Return [X, Y] of the center of cell containing provided text 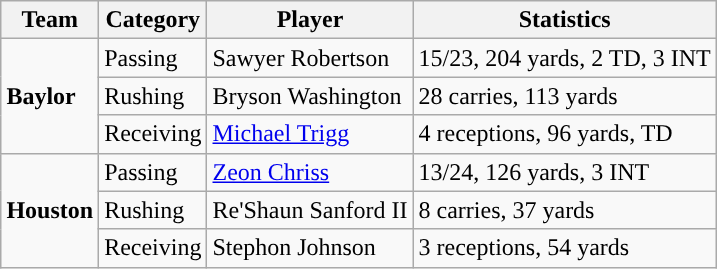
28 carries, 113 yards [564, 96]
Category [153, 20]
4 receptions, 96 yards, TD [564, 134]
Re'Shaun Sanford II [310, 210]
Team [50, 20]
13/24, 126 yards, 3 INT [564, 172]
Michael Trigg [310, 134]
Player [310, 20]
15/23, 204 yards, 2 TD, 3 INT [564, 58]
Sawyer Robertson [310, 58]
8 carries, 37 yards [564, 210]
Houston [50, 210]
Bryson Washington [310, 96]
3 receptions, 54 yards [564, 248]
Stephon Johnson [310, 248]
Baylor [50, 96]
Zeon Chriss [310, 172]
Statistics [564, 20]
